Detect which cell encompasses the target text, then output its (X, Y) center coordinate. 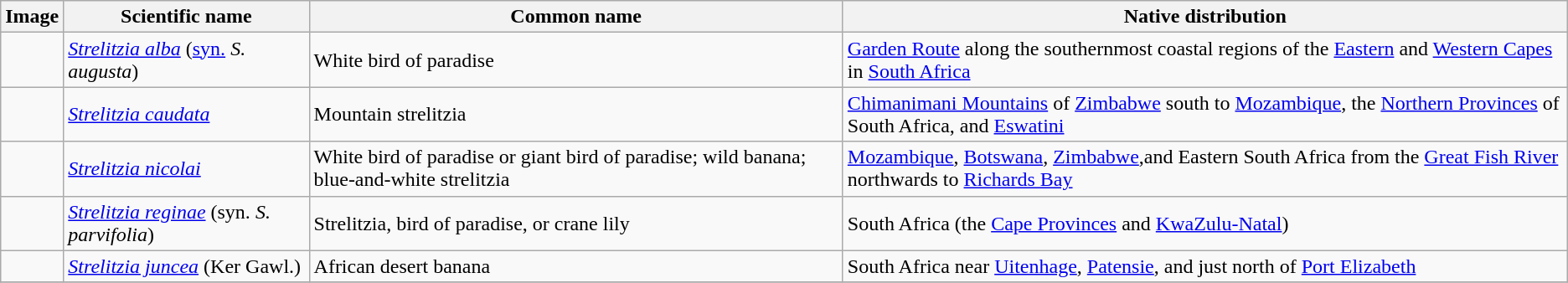
White bird of paradise (576, 60)
Garden Route along the southernmost coastal regions of the Eastern and Western Capes in South Africa (1204, 60)
Native distribution (1204, 17)
Strelitzia nicolai (186, 169)
Strelitzia, bird of paradise, or crane lily (576, 223)
South Africa (the Cape Provinces and KwaZulu-Natal) (1204, 223)
White bird of paradise or giant bird of paradise; wild banana; blue-and-white strelitzia (576, 169)
Strelitzia reginae (syn. S. parvifolia) (186, 223)
Strelitzia juncea (Ker Gawl.) (186, 266)
Image (32, 17)
Strelitzia caudata (186, 114)
Common name (576, 17)
Scientific name (186, 17)
African desert banana (576, 266)
Strelitzia alba (syn. S. augusta) (186, 60)
Chimanimani Mountains of Zimbabwe south to Mozambique, the Northern Provinces of South Africa, and Eswatini (1204, 114)
Mountain strelitzia (576, 114)
Mozambique, Botswana, Zimbabwe,and Eastern South Africa from the Great Fish River northwards to Richards Bay (1204, 169)
South Africa near Uitenhage, Patensie, and just north of Port Elizabeth (1204, 266)
